From the cell containing the given text, extract its center point as (x, y) coordinate. 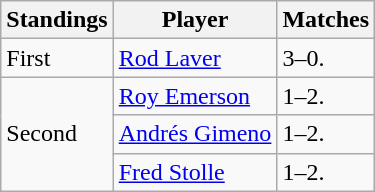
3–0. (326, 58)
Roy Emerson (195, 96)
Second (57, 134)
Rod Laver (195, 58)
Player (195, 20)
Andrés Gimeno (195, 134)
First (57, 58)
Standings (57, 20)
Fred Stolle (195, 172)
Matches (326, 20)
